Extract the (X, Y) coordinate from the center of the cell holding the provided text.  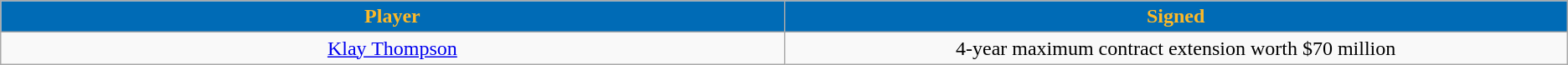
Player (392, 17)
Klay Thompson (392, 48)
Signed (1176, 17)
4-year maximum contract extension worth $70 million (1176, 48)
